Determine the [x, y] coordinate at the center of the cell enclosing the given text.  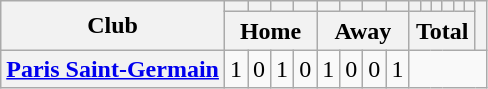
Home [270, 31]
Total [442, 31]
Club [113, 26]
Away [363, 31]
Paris Saint-Germain [113, 69]
